Provide the (X, Y) coordinate of the cell's center where the given text is located.  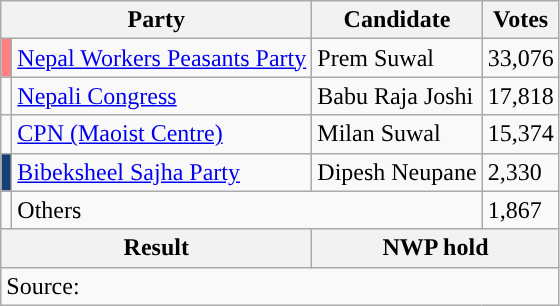
Babu Raja Joshi (397, 96)
Votes (520, 20)
Nepal Workers Peasants Party (162, 58)
Result (156, 248)
Candidate (397, 20)
Source: (280, 286)
33,076 (520, 58)
17,818 (520, 96)
2,330 (520, 172)
NWP hold (436, 248)
Dipesh Neupane (397, 172)
CPN (Maoist Centre) (162, 134)
Milan Suwal (397, 134)
Party (156, 20)
1,867 (520, 210)
Others (247, 210)
Nepali Congress (162, 96)
15,374 (520, 134)
Bibeksheel Sajha Party (162, 172)
Prem Suwal (397, 58)
